Return the (x, y) coordinate for the center point of the cell that contains the specified text.  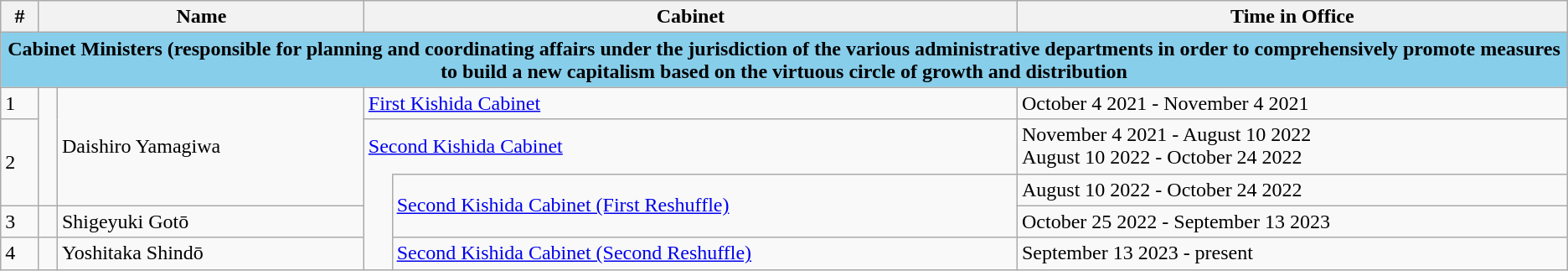
First Kishida Cabinet (690, 103)
October 25 2022 - September 13 2023 (1292, 221)
3 (20, 221)
October 4 2021 - November 4 2021 (1292, 103)
4 (20, 253)
Second Kishida Cabinet (Second Reshuffle) (704, 253)
Second Kishida Cabinet (First Reshuffle) (704, 206)
November 4 2021 - August 10 2022August 10 2022 - October 24 2022 (1292, 146)
Cabinet (690, 17)
2 (20, 163)
Second Kishida Cabinet (690, 146)
1 (20, 103)
August 10 2022 - October 24 2022 (1292, 190)
Yoshitaka Shindō (210, 253)
# (20, 17)
Time in Office (1292, 17)
Shigeyuki Gotō (210, 221)
September 13 2023 - present (1292, 253)
Daishiro Yamagiwa (210, 146)
Name (201, 17)
